Identify which cell holds the provided text, then report its [x, y] central coordinate. 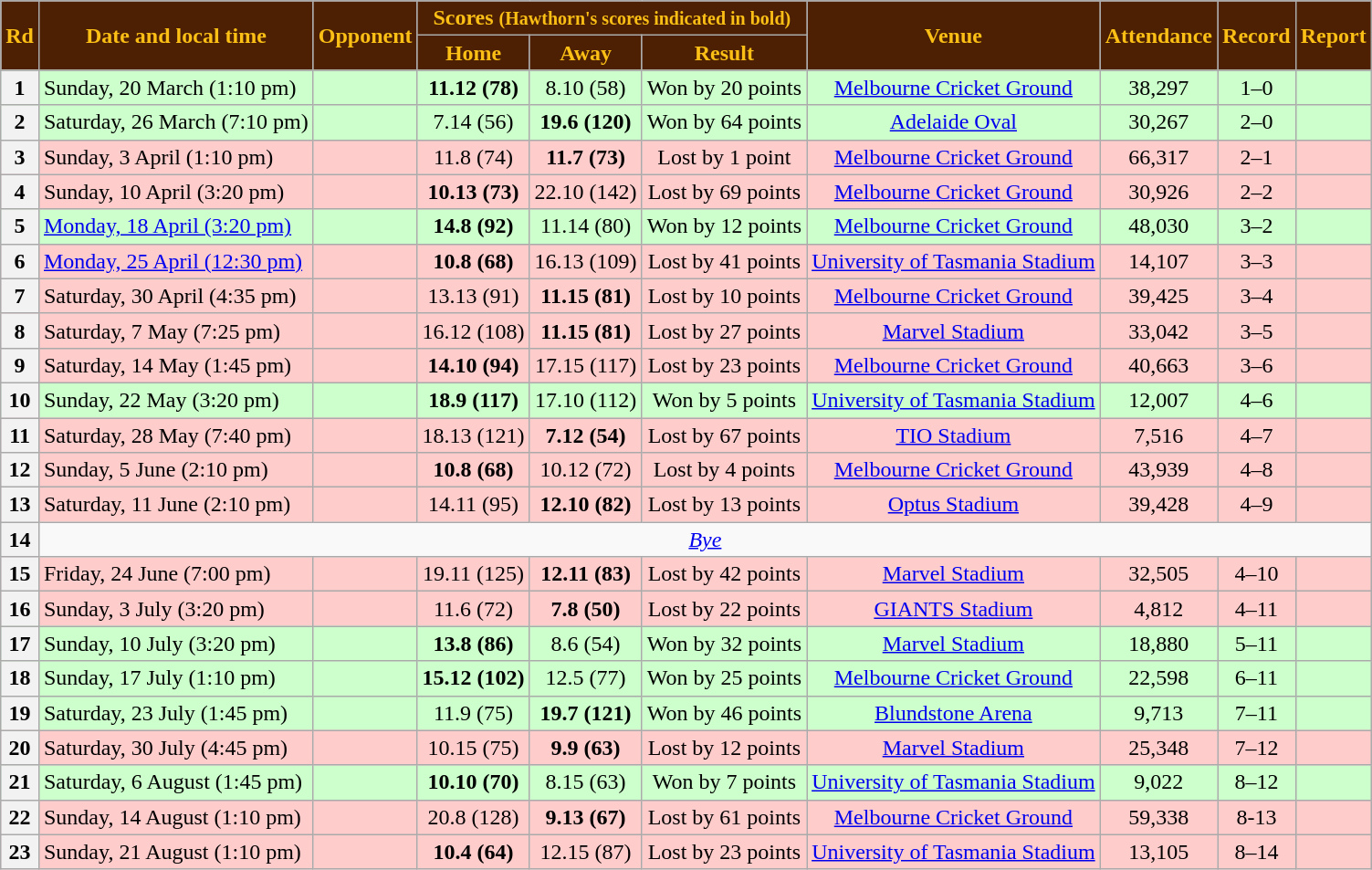
Sunday, 10 April (3:20 pm) [175, 192]
13.8 (86) [473, 644]
3–3 [1257, 261]
GIANTS Stadium [954, 609]
Sunday, 10 July (3:20 pm) [175, 644]
39,425 [1158, 296]
11.14 (80) [586, 226]
43,939 [1158, 470]
4–9 [1257, 505]
Result [724, 53]
19 [20, 713]
10.4 (64) [473, 852]
9.9 (63) [586, 748]
48,030 [1158, 226]
Adelaide Oval [954, 122]
12.5 (77) [586, 678]
Attendance [1158, 36]
7.12 (54) [586, 435]
9,713 [1158, 713]
Venue [954, 36]
Lost by 61 points [724, 817]
14.8 (92) [473, 226]
Blundstone Arena [954, 713]
Monday, 25 April (12:30 pm) [175, 261]
Sunday, 3 July (3:20 pm) [175, 609]
Rd [20, 36]
10.13 (73) [473, 192]
10 [20, 400]
11.6 (72) [473, 609]
Sunday, 20 March (1:10 pm) [175, 88]
Lost by 69 points [724, 192]
Lost by 4 points [724, 470]
59,338 [1158, 817]
66,317 [1158, 157]
7.14 (56) [473, 122]
8.10 (58) [586, 88]
3–2 [1257, 226]
14 [20, 540]
5 [20, 226]
30,267 [1158, 122]
Won by 12 points [724, 226]
22,598 [1158, 678]
Friday, 24 June (7:00 pm) [175, 574]
12.11 (83) [586, 574]
16.13 (109) [586, 261]
9 [20, 365]
7 [20, 296]
17 [20, 644]
23 [20, 852]
Lost by 67 points [724, 435]
Saturday, 28 May (7:40 pm) [175, 435]
4–6 [1257, 400]
Lost by 12 points [724, 748]
9.13 (67) [586, 817]
Sunday, 22 May (3:20 pm) [175, 400]
7–12 [1257, 748]
16 [20, 609]
Lost by 10 points [724, 296]
Scores (Hawthorn's scores indicated in bold) [612, 18]
Report [1333, 36]
3–5 [1257, 330]
Lost by 13 points [724, 505]
11 [20, 435]
16.12 (108) [473, 330]
7.8 (50) [586, 609]
10.12 (72) [586, 470]
TIO Stadium [954, 435]
Bye [705, 540]
1–0 [1257, 88]
8-13 [1257, 817]
2–1 [1257, 157]
12 [20, 470]
11.7 (73) [586, 157]
Won by 46 points [724, 713]
Saturday, 26 March (7:10 pm) [175, 122]
17.10 (112) [586, 400]
6 [20, 261]
Away [586, 53]
Sunday, 3 April (1:10 pm) [175, 157]
Won by 7 points [724, 782]
Lost by 42 points [724, 574]
Saturday, 6 August (1:45 pm) [175, 782]
5–11 [1257, 644]
32,505 [1158, 574]
Won by 5 points [724, 400]
18,880 [1158, 644]
12.15 (87) [586, 852]
22 [20, 817]
10.15 (75) [473, 748]
4–8 [1257, 470]
Sunday, 14 August (1:10 pm) [175, 817]
13,105 [1158, 852]
11.8 (74) [473, 157]
4–10 [1257, 574]
10.10 (70) [473, 782]
4–11 [1257, 609]
11.12 (78) [473, 88]
13.13 (91) [473, 296]
18.13 (121) [473, 435]
30,926 [1158, 192]
Saturday, 7 May (7:25 pm) [175, 330]
8.15 (63) [586, 782]
20.8 (128) [473, 817]
38,297 [1158, 88]
3–4 [1257, 296]
19.7 (121) [586, 713]
25,348 [1158, 748]
17.15 (117) [586, 365]
39,428 [1158, 505]
Sunday, 5 June (2:10 pm) [175, 470]
Lost by 27 points [724, 330]
Home [473, 53]
Record [1257, 36]
3–6 [1257, 365]
8–14 [1257, 852]
Won by 25 points [724, 678]
14.10 (94) [473, 365]
15 [20, 574]
Lost by 41 points [724, 261]
Opponent [365, 36]
Won by 64 points [724, 122]
8.6 (54) [586, 644]
13 [20, 505]
2–0 [1257, 122]
4,812 [1158, 609]
19.6 (120) [586, 122]
Optus Stadium [954, 505]
7,516 [1158, 435]
8 [20, 330]
Saturday, 14 May (1:45 pm) [175, 365]
11.9 (75) [473, 713]
20 [20, 748]
Saturday, 11 June (2:10 pm) [175, 505]
7–11 [1257, 713]
12,007 [1158, 400]
Date and local time [175, 36]
2–2 [1257, 192]
12.10 (82) [586, 505]
4 [20, 192]
14,107 [1158, 261]
Won by 20 points [724, 88]
21 [20, 782]
18 [20, 678]
Saturday, 30 July (4:45 pm) [175, 748]
33,042 [1158, 330]
9,022 [1158, 782]
Lost by 22 points [724, 609]
Saturday, 30 April (4:35 pm) [175, 296]
Saturday, 23 July (1:45 pm) [175, 713]
40,663 [1158, 365]
4–7 [1257, 435]
14.11 (95) [473, 505]
6–11 [1257, 678]
18.9 (117) [473, 400]
19.11 (125) [473, 574]
Lost by 1 point [724, 157]
Sunday, 17 July (1:10 pm) [175, 678]
Monday, 18 April (3:20 pm) [175, 226]
2 [20, 122]
Won by 32 points [724, 644]
22.10 (142) [586, 192]
8–12 [1257, 782]
Sunday, 21 August (1:10 pm) [175, 852]
15.12 (102) [473, 678]
3 [20, 157]
1 [20, 88]
